Extract the [x, y] coordinate from the center of the cell holding the provided text.  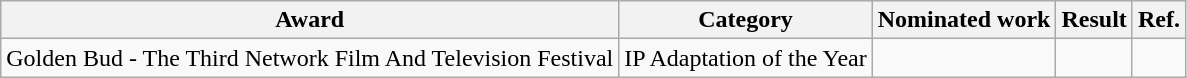
Category [746, 20]
Golden Bud - The Third Network Film And Television Festival [310, 58]
Result [1094, 20]
Award [310, 20]
Nominated work [964, 20]
Ref. [1158, 20]
IP Adaptation of the Year [746, 58]
